Output the (X, Y) coordinate of the center of the cell containing the given text.  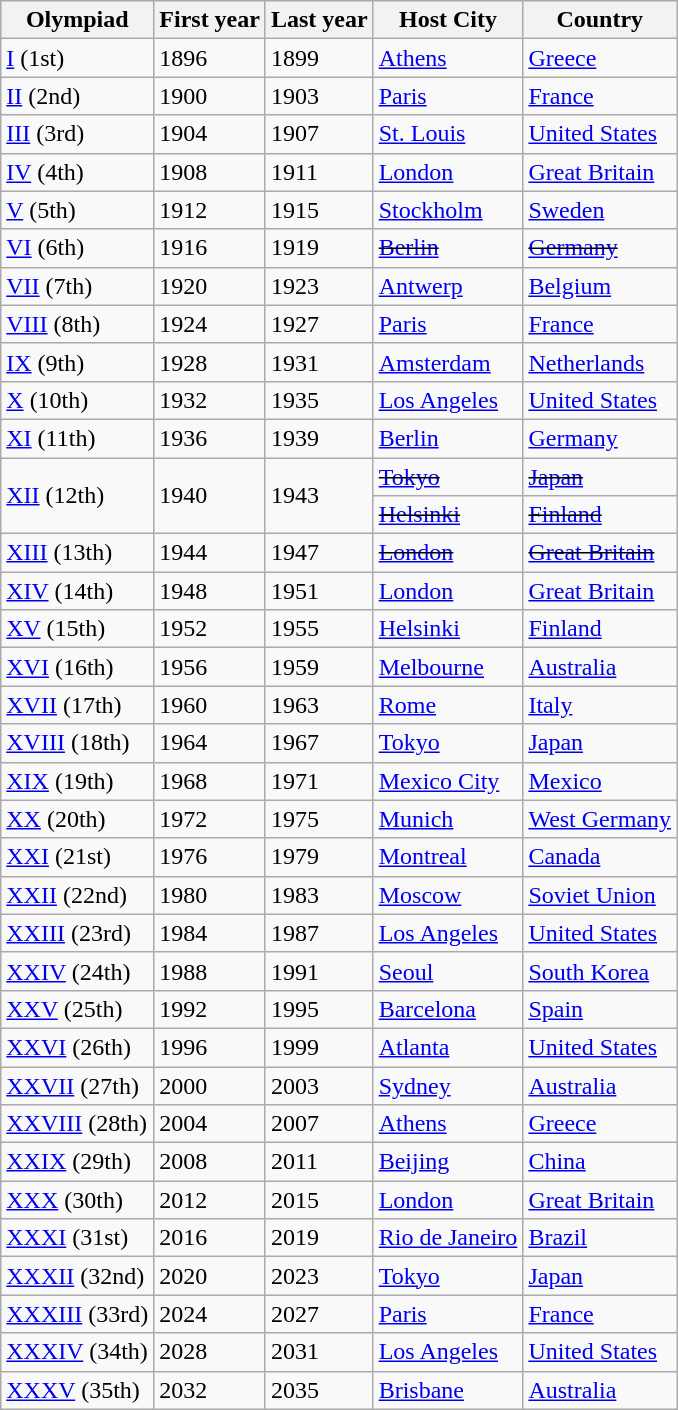
1923 (319, 286)
Netherlands (600, 362)
China (600, 1162)
1976 (210, 857)
XXV (25th) (78, 1009)
Rio de Janeiro (448, 1238)
XXXIII (33rd) (78, 1314)
2035 (319, 1390)
XV (15th) (78, 629)
Brazil (600, 1238)
1944 (210, 553)
Last year (319, 20)
1979 (319, 857)
1903 (319, 96)
1931 (319, 362)
2016 (210, 1238)
1988 (210, 971)
Country (600, 20)
XIX (19th) (78, 781)
Rome (448, 705)
Seoul (448, 971)
XVI (16th) (78, 667)
2008 (210, 1162)
Italy (600, 705)
1972 (210, 819)
XI (11th) (78, 438)
Brisbane (448, 1390)
2032 (210, 1390)
I (1st) (78, 58)
XIV (14th) (78, 591)
XXX (30th) (78, 1200)
1996 (210, 1047)
2028 (210, 1352)
1900 (210, 96)
XXXII (32nd) (78, 1276)
Mexico (600, 781)
1940 (210, 496)
XXVIII (28th) (78, 1124)
1955 (319, 629)
Montreal (448, 857)
Barcelona (448, 1009)
2012 (210, 1200)
1992 (210, 1009)
XXXIV (34th) (78, 1352)
1951 (319, 591)
2024 (210, 1314)
1963 (319, 705)
1928 (210, 362)
1919 (319, 248)
1980 (210, 895)
Soviet Union (600, 895)
Moscow (448, 895)
V (5th) (78, 210)
First year (210, 20)
Host City (448, 20)
1920 (210, 286)
1960 (210, 705)
XVII (17th) (78, 705)
2007 (319, 1124)
Canada (600, 857)
1959 (319, 667)
1984 (210, 933)
1995 (319, 1009)
2027 (319, 1314)
1936 (210, 438)
II (2nd) (78, 96)
South Korea (600, 971)
VI (6th) (78, 248)
XXVII (27th) (78, 1085)
1939 (319, 438)
1943 (319, 496)
1912 (210, 210)
2023 (319, 1276)
1952 (210, 629)
1999 (319, 1047)
1916 (210, 248)
Mexico City (448, 781)
1956 (210, 667)
1935 (319, 400)
XXVI (26th) (78, 1047)
XXIV (24th) (78, 971)
1904 (210, 134)
Stockholm (448, 210)
1908 (210, 172)
1911 (319, 172)
1948 (210, 591)
1932 (210, 400)
XX (20th) (78, 819)
1987 (319, 933)
XXXV (35th) (78, 1390)
2003 (319, 1085)
Amsterdam (448, 362)
1991 (319, 971)
XXII (22nd) (78, 895)
III (3rd) (78, 134)
2015 (319, 1200)
1924 (210, 324)
XXIII (23rd) (78, 933)
XXIX (29th) (78, 1162)
1971 (319, 781)
X (10th) (78, 400)
Munich (448, 819)
1968 (210, 781)
Beijing (448, 1162)
Olympiad (78, 20)
2031 (319, 1352)
Antwerp (448, 286)
1967 (319, 743)
VIII (8th) (78, 324)
1964 (210, 743)
1975 (319, 819)
1899 (319, 58)
St. Louis (448, 134)
Spain (600, 1009)
2000 (210, 1085)
IV (4th) (78, 172)
1927 (319, 324)
IX (9th) (78, 362)
2020 (210, 1276)
XXXI (31st) (78, 1238)
West Germany (600, 819)
Atlanta (448, 1047)
XIII (13th) (78, 553)
Sweden (600, 210)
Melbourne (448, 667)
2019 (319, 1238)
Belgium (600, 286)
XXI (21st) (78, 857)
2011 (319, 1162)
1947 (319, 553)
1896 (210, 58)
2004 (210, 1124)
1915 (319, 210)
1907 (319, 134)
Sydney (448, 1085)
XVIII (18th) (78, 743)
VII (7th) (78, 286)
XII (12th) (78, 496)
1983 (319, 895)
